Output the [x, y] coordinate of the center of the cell containing the given text.  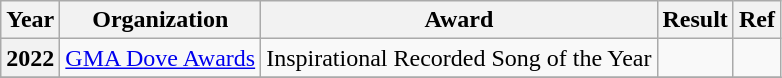
Award [459, 20]
2022 [30, 58]
Organization [160, 20]
Year [30, 20]
Inspirational Recorded Song of the Year [459, 58]
Result [695, 20]
GMA Dove Awards [160, 58]
Ref [756, 20]
